From the cell containing the given text, extract its center point as [x, y] coordinate. 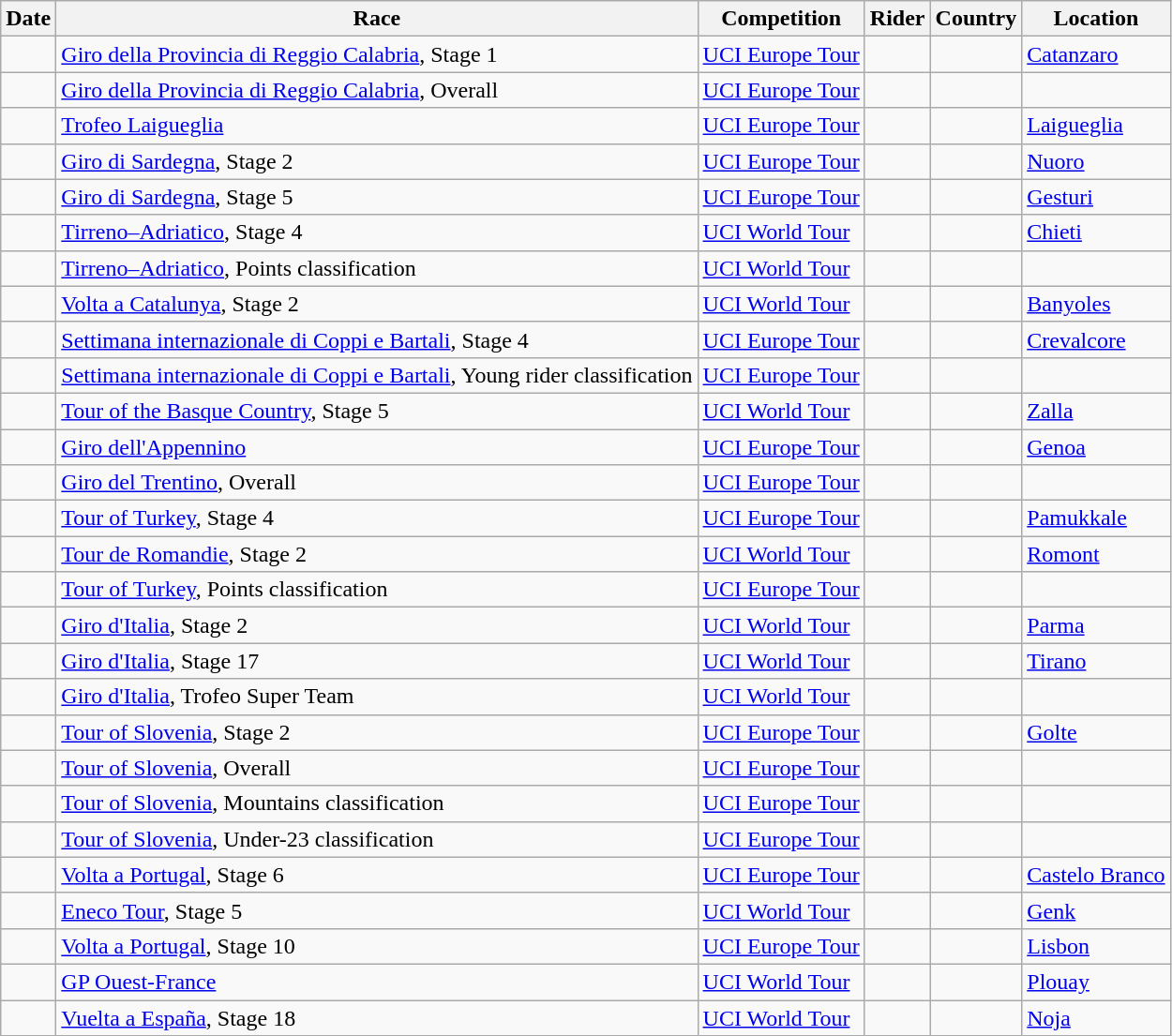
Laigueglia [1096, 126]
Volta a Catalunya, Stage 2 [377, 304]
Giro d'Italia, Stage 17 [377, 661]
Volta a Portugal, Stage 10 [377, 946]
Country [976, 19]
Location [1096, 19]
Tour of Turkey, Stage 4 [377, 518]
Giro del Trentino, Overall [377, 483]
Giro d'Italia, Stage 2 [377, 625]
Tour of the Basque Country, Stage 5 [377, 411]
Tour of Turkey, Points classification [377, 590]
Tour of Slovenia, Under-23 classification [377, 839]
Tour of Slovenia, Overall [377, 768]
Plouay [1096, 982]
Settimana internazionale di Coppi e Bartali, Stage 4 [377, 339]
Competition [781, 19]
Volta a Portugal, Stage 6 [377, 875]
GP Ouest-France [377, 982]
Lisbon [1096, 946]
Banyoles [1096, 304]
Tirano [1096, 661]
Date [28, 19]
Rider [897, 19]
Giro di Sardegna, Stage 5 [377, 197]
Genoa [1096, 447]
Tour de Romandie, Stage 2 [377, 554]
Eneco Tour, Stage 5 [377, 910]
Tirreno–Adriatico, Stage 4 [377, 233]
Nuoro [1096, 161]
Catanzaro [1096, 54]
Settimana internazionale di Coppi e Bartali, Young rider classification [377, 375]
Zalla [1096, 411]
Tour of Slovenia, Mountains classification [377, 803]
Giro della Provincia di Reggio Calabria, Overall [377, 90]
Tirreno–Adriatico, Points classification [377, 268]
Gesturi [1096, 197]
Golte [1096, 732]
Noja [1096, 1017]
Pamukkale [1096, 518]
Crevalcore [1096, 339]
Giro della Provincia di Reggio Calabria, Stage 1 [377, 54]
Romont [1096, 554]
Chieti [1096, 233]
Castelo Branco [1096, 875]
Race [377, 19]
Vuelta a España, Stage 18 [377, 1017]
Trofeo Laigueglia [377, 126]
Tour of Slovenia, Stage 2 [377, 732]
Parma [1096, 625]
Giro di Sardegna, Stage 2 [377, 161]
Giro d'Italia, Trofeo Super Team [377, 697]
Genk [1096, 910]
Giro dell'Appennino [377, 447]
